Identify which cell holds the provided text, then report its [X, Y] central coordinate. 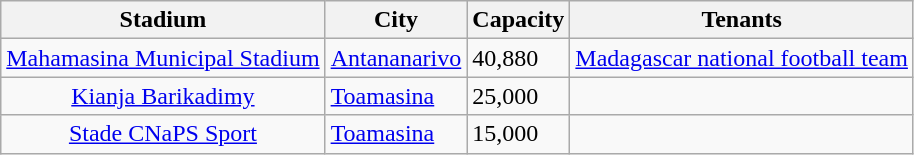
Mahamasina Municipal Stadium [163, 58]
Capacity [518, 20]
Antananarivo [396, 58]
Stadium [163, 20]
Kianja Barikadimy [163, 96]
Stade CNaPS Sport [163, 134]
City [396, 20]
15,000 [518, 134]
25,000 [518, 96]
40,880 [518, 58]
Tenants [742, 20]
Madagascar national football team [742, 58]
